Extract the (X, Y) coordinate from the center of the cell holding the provided text.  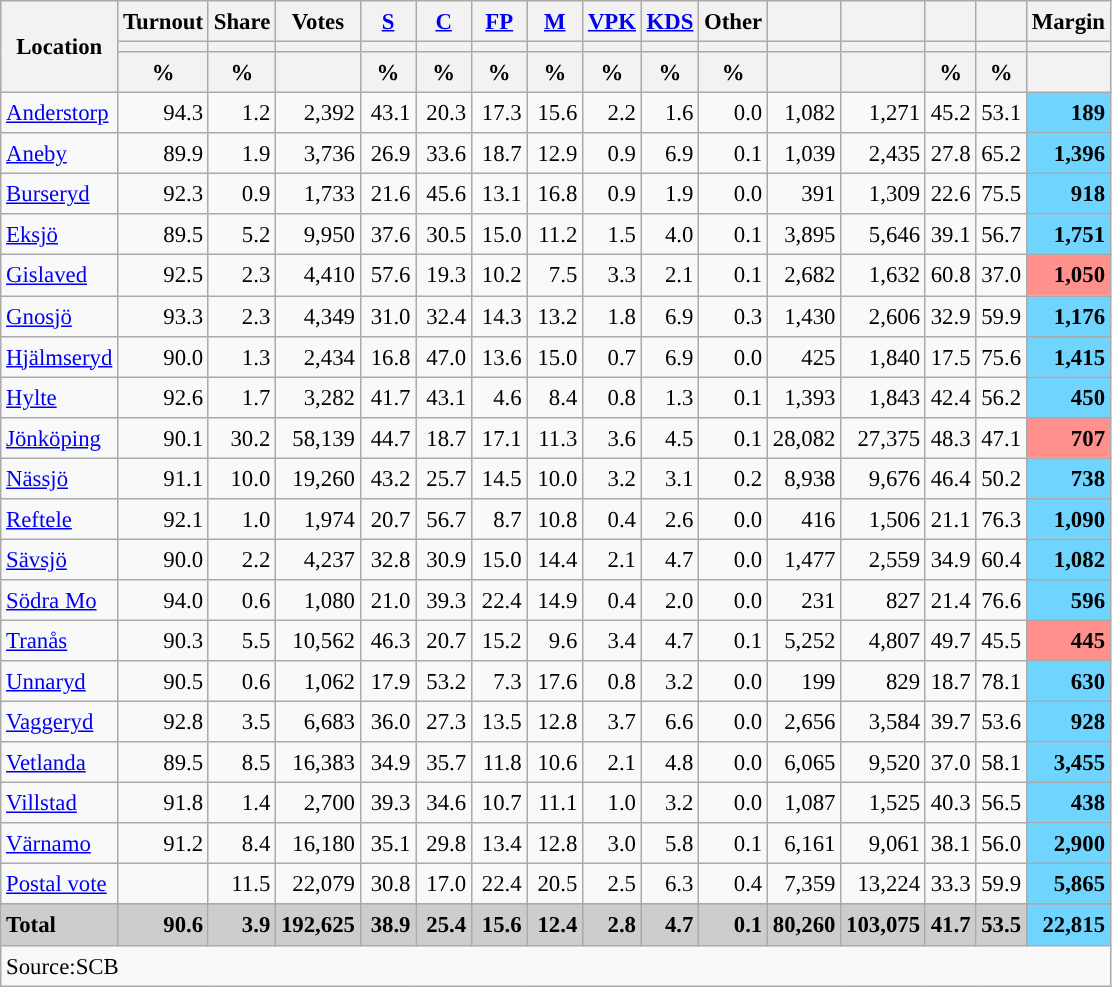
3,736 (318, 154)
0.3 (734, 316)
34.6 (444, 804)
27.8 (950, 154)
57.6 (388, 276)
1,062 (318, 682)
4,349 (318, 316)
Gislaved (60, 276)
45.2 (950, 114)
19.3 (444, 276)
3,895 (804, 234)
4,237 (318, 560)
15.2 (499, 640)
Other (734, 22)
76.3 (1001, 520)
37.6 (388, 234)
36.0 (388, 722)
38.9 (388, 926)
9,520 (884, 762)
6,683 (318, 722)
1,733 (318, 194)
1,393 (804, 398)
1.8 (612, 316)
92.8 (164, 722)
1,430 (804, 316)
60.4 (1001, 560)
738 (1068, 478)
KDS (670, 22)
2,606 (884, 316)
189 (1068, 114)
1,090 (1068, 520)
3,282 (318, 398)
928 (1068, 722)
1,525 (884, 804)
450 (1068, 398)
80,260 (804, 926)
VPK (612, 22)
2,392 (318, 114)
10,562 (318, 640)
Gnosjö (60, 316)
13.5 (499, 722)
46.3 (388, 640)
Aneby (60, 154)
2.5 (612, 884)
45.6 (444, 194)
8,938 (804, 478)
22,079 (318, 884)
20.5 (555, 884)
5,865 (1068, 884)
827 (884, 600)
2,559 (884, 560)
8.5 (242, 762)
39.7 (950, 722)
53.1 (1001, 114)
21.0 (388, 600)
2,700 (318, 804)
1,751 (1068, 234)
4.6 (499, 398)
16,180 (318, 844)
0.2 (734, 478)
6,065 (804, 762)
2.8 (612, 926)
Nässjö (60, 478)
32.9 (950, 316)
14.5 (499, 478)
8.7 (499, 520)
5.2 (242, 234)
C (444, 22)
4.8 (670, 762)
19,260 (318, 478)
1,309 (884, 194)
35.1 (388, 844)
47.0 (444, 356)
49.7 (950, 640)
17.6 (555, 682)
Villstad (60, 804)
78.1 (1001, 682)
2,435 (884, 154)
33.3 (950, 884)
1.6 (670, 114)
1,840 (884, 356)
11.5 (242, 884)
Total (60, 926)
Hylte (60, 398)
10.2 (499, 276)
90.6 (164, 926)
22,815 (1068, 926)
6,161 (804, 844)
28,082 (804, 438)
1,632 (884, 276)
17.3 (499, 114)
94.3 (164, 114)
Reftele (60, 520)
45.5 (1001, 640)
1,087 (804, 804)
3,584 (884, 722)
1,039 (804, 154)
22.6 (950, 194)
33.6 (444, 154)
7.3 (499, 682)
25.7 (444, 478)
92.5 (164, 276)
0.7 (612, 356)
60.8 (950, 276)
5.8 (670, 844)
9,676 (884, 478)
11.3 (555, 438)
13.4 (499, 844)
438 (1068, 804)
3.4 (612, 640)
26.9 (388, 154)
65.2 (1001, 154)
17.0 (444, 884)
56.0 (1001, 844)
FP (499, 22)
14.9 (555, 600)
3.0 (612, 844)
40.3 (950, 804)
231 (804, 600)
30.5 (444, 234)
92.3 (164, 194)
53.5 (1001, 926)
42.4 (950, 398)
76.6 (1001, 600)
32.4 (444, 316)
425 (804, 356)
2,434 (318, 356)
2.6 (670, 520)
91.1 (164, 478)
1,050 (1068, 276)
Tranås (60, 640)
Burseryd (60, 194)
13.6 (499, 356)
46.4 (950, 478)
39.1 (950, 234)
1,080 (318, 600)
89.9 (164, 154)
44.7 (388, 438)
9,950 (318, 234)
38.1 (950, 844)
Hjälmseryd (60, 356)
30.2 (242, 438)
Margin (1068, 22)
50.2 (1001, 478)
53.6 (1001, 722)
20.3 (444, 114)
56.5 (1001, 804)
1,176 (1068, 316)
7.5 (555, 276)
103,075 (884, 926)
11.1 (555, 804)
391 (804, 194)
11.2 (555, 234)
Votes (318, 22)
92.1 (164, 520)
6.6 (670, 722)
14.3 (499, 316)
10.7 (499, 804)
1.4 (242, 804)
M (555, 22)
1,974 (318, 520)
21.4 (950, 600)
1,506 (884, 520)
91.8 (164, 804)
630 (1068, 682)
30.8 (388, 884)
Sävsjö (60, 560)
21.1 (950, 520)
25.4 (444, 926)
17.9 (388, 682)
12.4 (555, 926)
13.2 (555, 316)
Jönköping (60, 438)
90.3 (164, 640)
416 (804, 520)
1.7 (242, 398)
5,252 (804, 640)
21.6 (388, 194)
92.6 (164, 398)
90.5 (164, 682)
Turnout (164, 22)
29.8 (444, 844)
Södra Mo (60, 600)
4,807 (884, 640)
5,646 (884, 234)
27.3 (444, 722)
47.1 (1001, 438)
3.1 (670, 478)
199 (804, 682)
10.6 (555, 762)
30.9 (444, 560)
5.5 (242, 640)
1,477 (804, 560)
3,455 (1068, 762)
14.4 (555, 560)
75.6 (1001, 356)
1,843 (884, 398)
93.3 (164, 316)
1.5 (612, 234)
Anderstorp (60, 114)
43.2 (388, 478)
94.0 (164, 600)
829 (884, 682)
1.2 (242, 114)
445 (1068, 640)
75.5 (1001, 194)
58,139 (318, 438)
6.3 (670, 884)
918 (1068, 194)
58.1 (1001, 762)
91.2 (164, 844)
32.8 (388, 560)
3.3 (612, 276)
1,415 (1068, 356)
2.0 (670, 600)
10.8 (555, 520)
3.9 (242, 926)
48.3 (950, 438)
31.0 (388, 316)
7,359 (804, 884)
1,396 (1068, 154)
Source:SCB (556, 966)
13.1 (499, 194)
90.1 (164, 438)
11.8 (499, 762)
1,271 (884, 114)
2,656 (804, 722)
4.0 (670, 234)
Unnaryd (60, 682)
4.5 (670, 438)
Share (242, 22)
13,224 (884, 884)
3.5 (242, 722)
Eksjö (60, 234)
Postal vote (60, 884)
2,900 (1068, 844)
Location (60, 47)
S (388, 22)
596 (1068, 600)
2,682 (804, 276)
17.5 (950, 356)
35.7 (444, 762)
27,375 (884, 438)
3.7 (612, 722)
707 (1068, 438)
192,625 (318, 926)
9,061 (884, 844)
16,383 (318, 762)
53.2 (444, 682)
9.6 (555, 640)
Vetlanda (60, 762)
Vaggeryd (60, 722)
56.2 (1001, 398)
3.6 (612, 438)
4,410 (318, 276)
Värnamo (60, 844)
17.1 (499, 438)
12.9 (555, 154)
